Detect which cell encompasses the target text, then output its [x, y] center coordinate. 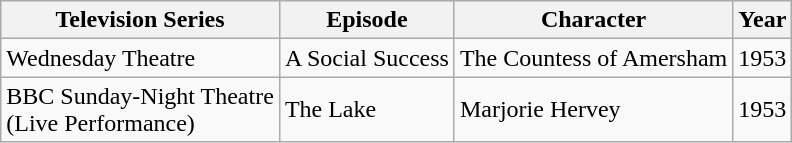
Marjorie Hervey [593, 110]
The Lake [366, 110]
Episode [366, 20]
Year [762, 20]
A Social Success [366, 58]
Television Series [140, 20]
BBC Sunday-Night Theatre(Live Performance) [140, 110]
Wednesday Theatre [140, 58]
Character [593, 20]
The Countess of Amersham [593, 58]
